Pinpoint the cell where the given text exists, returning its (x, y) midpoint coordinate. 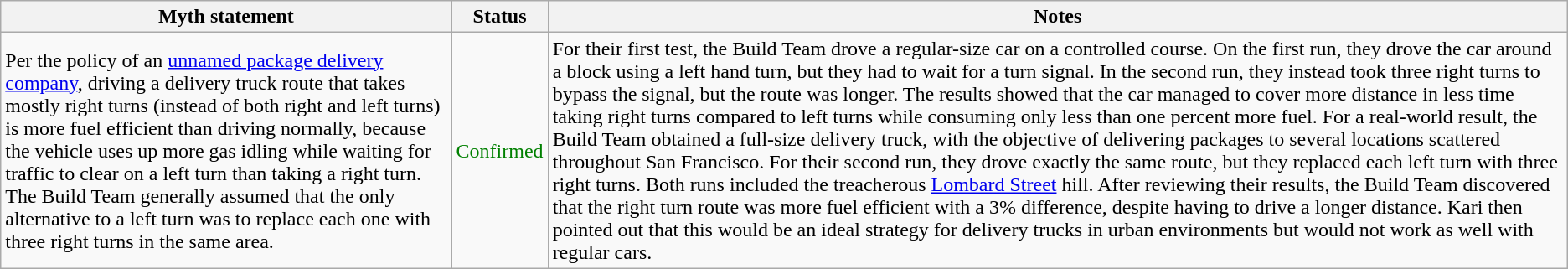
Status (499, 17)
Confirmed (499, 151)
Myth statement (226, 17)
Notes (1057, 17)
